Extract the [x, y] coordinate from the center of the cell holding the provided text.  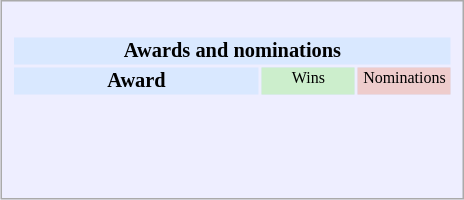
Wins [308, 80]
Awards and nominations [232, 50]
Award [136, 80]
Nominations [404, 80]
Awards and nominations Award Wins Nominations [233, 100]
